Extract the [x, y] coordinate from the center of the cell holding the provided text.  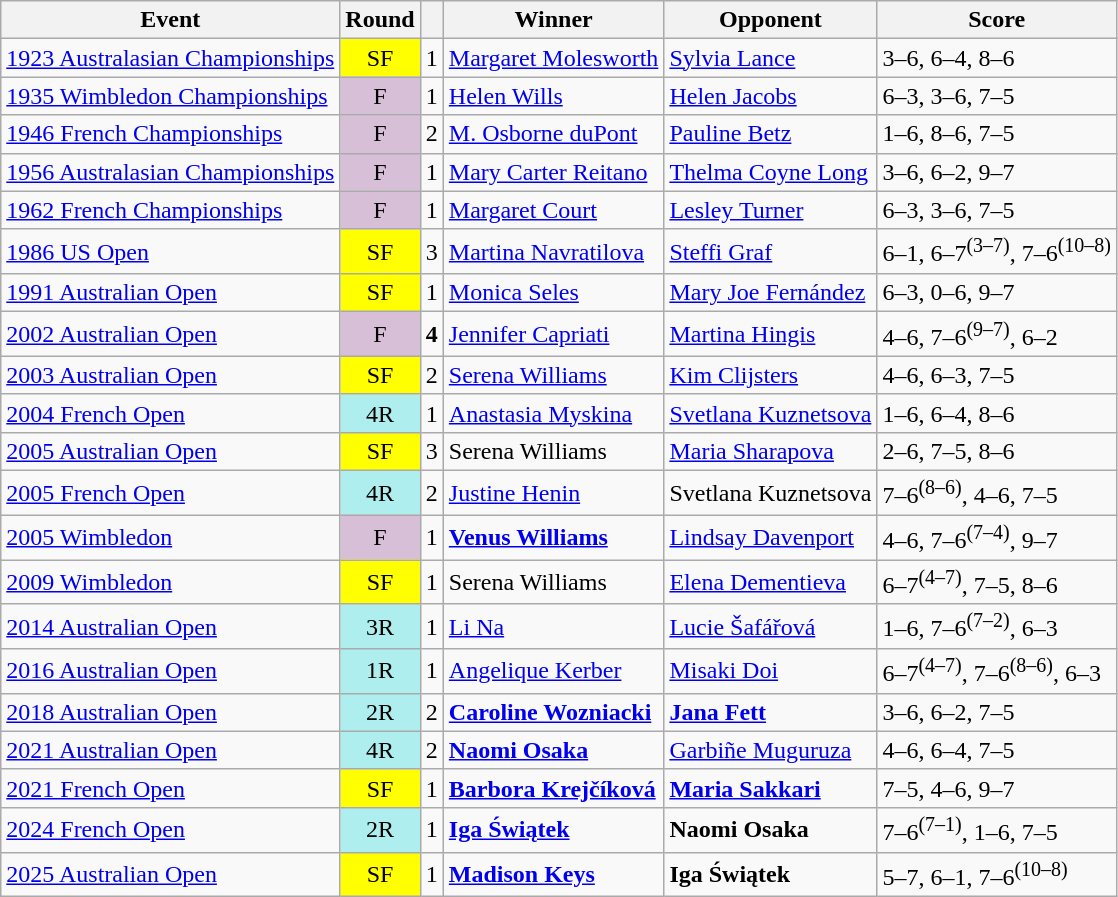
Maria Sharapova [770, 451]
5–7, 6–1, 7–6(10–8) [997, 874]
Madison Keys [554, 874]
2021 Australian Open [170, 750]
Lesley Turner [770, 210]
Winner [554, 20]
2018 Australian Open [170, 712]
1R [380, 672]
1986 US Open [170, 252]
2005 Australian Open [170, 451]
Caroline Wozniacki [554, 712]
2005 Wimbledon [170, 538]
M. Osborne duPont [554, 134]
1–6, 6–4, 8–6 [997, 413]
4–6, 7–6(9–7), 6–2 [997, 334]
2002 Australian Open [170, 334]
Round [380, 20]
3R [380, 626]
4 [432, 334]
Justine Henin [554, 492]
Score [997, 20]
Margaret Court [554, 210]
3–6, 6–2, 9–7 [997, 172]
1935 Wimbledon Championships [170, 96]
3–6, 6–2, 7–5 [997, 712]
Misaki Doi [770, 672]
1–6, 8–6, 7–5 [997, 134]
2–6, 7–5, 8–6 [997, 451]
Martina Hingis [770, 334]
7–5, 4–6, 9–7 [997, 788]
Elena Dementieva [770, 582]
6–3, 0–6, 9–7 [997, 293]
1–6, 7–6(7–2), 6–3 [997, 626]
Helen Jacobs [770, 96]
2016 Australian Open [170, 672]
Kim Clijsters [770, 375]
Thelma Coyne Long [770, 172]
2003 Australian Open [170, 375]
6–7(4–7), 7–6(8–6), 6–3 [997, 672]
2009 Wimbledon [170, 582]
Opponent [770, 20]
2024 French Open [170, 830]
Pauline Betz [770, 134]
4–6, 7–6(7–4), 9–7 [997, 538]
1923 Australasian Championships [170, 58]
3–6, 6–4, 8–6 [997, 58]
6–7(4–7), 7–5, 8–6 [997, 582]
6–1, 6–7(3–7), 7–6(10–8) [997, 252]
Garbiñe Muguruza [770, 750]
Maria Sakkari [770, 788]
Event [170, 20]
Jennifer Capriati [554, 334]
Monica Seles [554, 293]
1991 Australian Open [170, 293]
2005 French Open [170, 492]
Li Na [554, 626]
Sylvia Lance [770, 58]
Barbora Krejčíková [554, 788]
1946 French Championships [170, 134]
4–6, 6–4, 7–5 [997, 750]
4–6, 6–3, 7–5 [997, 375]
7–6(7–1), 1–6, 7–5 [997, 830]
2025 Australian Open [170, 874]
7–6(8–6), 4–6, 7–5 [997, 492]
Mary Joe Fernández [770, 293]
Steffi Graf [770, 252]
Lucie Šafářová [770, 626]
Lindsay Davenport [770, 538]
Helen Wills [554, 96]
Jana Fett [770, 712]
2014 Australian Open [170, 626]
1956 Australasian Championships [170, 172]
Venus Williams [554, 538]
Martina Navratilova [554, 252]
1962 French Championships [170, 210]
Anastasia Myskina [554, 413]
Angelique Kerber [554, 672]
Mary Carter Reitano [554, 172]
2004 French Open [170, 413]
2021 French Open [170, 788]
Margaret Molesworth [554, 58]
